Search for the cell housing the specified text and yield its (x, y) center coordinate. 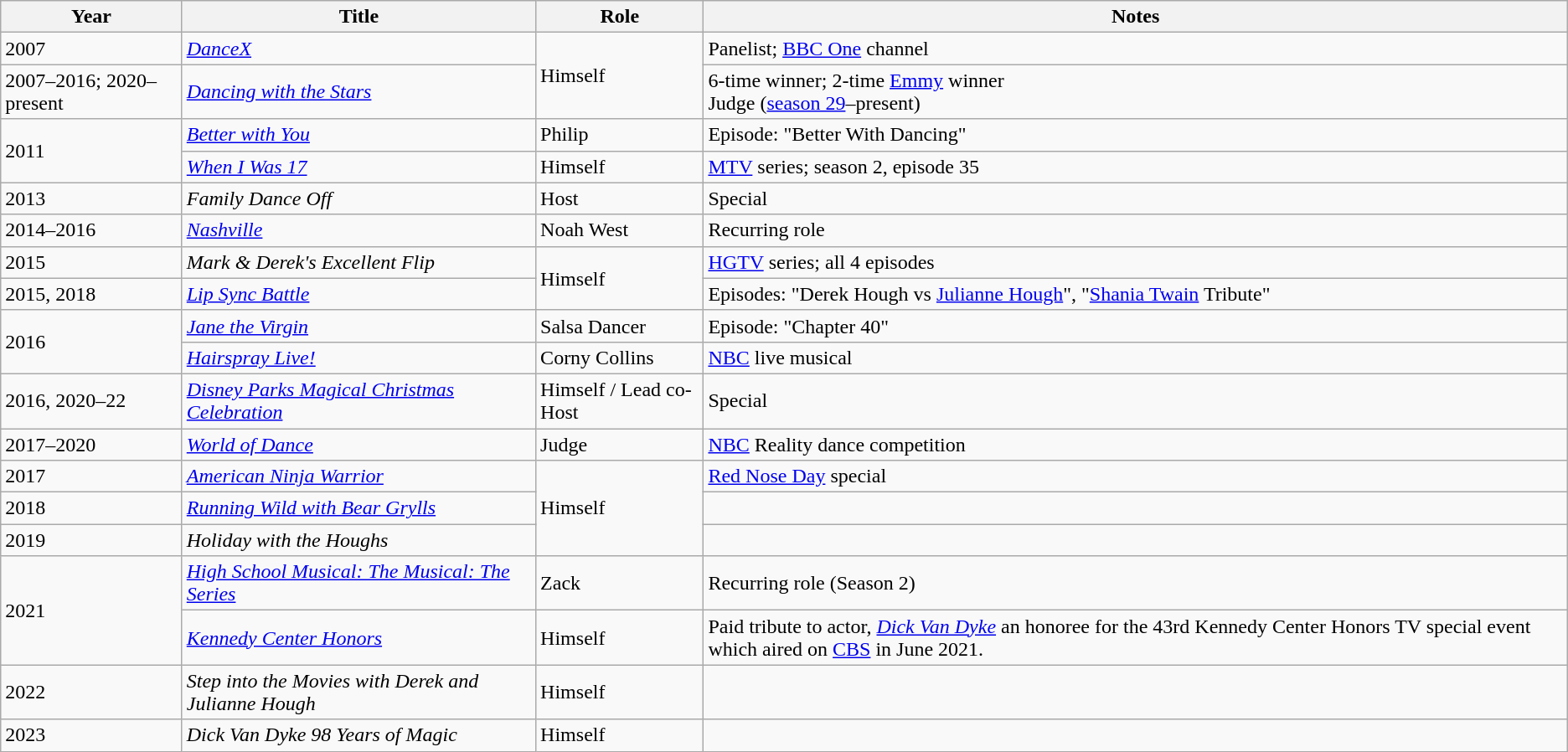
DanceX (358, 49)
Recurring role (1136, 230)
Running Wild with Bear Grylls (358, 508)
2007–2016; 2020–present (91, 92)
Kennedy Center Honors (358, 638)
2021 (91, 610)
Dick Van Dyke 98 Years of Magic (358, 735)
High School Musical: The Musical: The Series (358, 583)
2015 (91, 262)
Noah West (620, 230)
Host (620, 198)
6-time winner; 2-time Emmy winnerJudge (season 29–present) (1136, 92)
2007 (91, 49)
Disney Parks Magical Christmas Celebration (358, 400)
Jane the Virgin (358, 326)
Dancing with the Stars (358, 92)
Notes (1136, 17)
Hairspray Live! (358, 358)
MTV series; season 2, episode 35 (1136, 167)
2014–2016 (91, 230)
Red Nose Day special (1136, 476)
Episode: "Chapter 40" (1136, 326)
2022 (91, 692)
2019 (91, 540)
When I Was 17 (358, 167)
World of Dance (358, 445)
2018 (91, 508)
Year (91, 17)
Paid tribute to actor, Dick Van Dyke an honoree for the 43rd Kennedy Center Honors TV special event which aired on CBS in June 2021. (1136, 638)
NBC live musical (1136, 358)
Family Dance Off (358, 198)
2017–2020 (91, 445)
Panelist; BBC One channel (1136, 49)
Lip Sync Battle (358, 294)
2016, 2020–22 (91, 400)
2015, 2018 (91, 294)
Philip (620, 135)
Mark & Derek's Excellent Flip (358, 262)
Nashville (358, 230)
2017 (91, 476)
Episodes: "Derek Hough vs Julianne Hough", "Shania Twain Tribute" (1136, 294)
2011 (91, 151)
2013 (91, 198)
2016 (91, 342)
American Ninja Warrior (358, 476)
Himself / Lead co-Host (620, 400)
Salsa Dancer (620, 326)
NBC Reality dance competition (1136, 445)
Step into the Movies with Derek and Julianne Hough (358, 692)
2023 (91, 735)
Recurring role (Season 2) (1136, 583)
Zack (620, 583)
Judge (620, 445)
Corny Collins (620, 358)
Better with You (358, 135)
Role (620, 17)
Episode: "Better With Dancing" (1136, 135)
Holiday with the Houghs (358, 540)
Title (358, 17)
HGTV series; all 4 episodes (1136, 262)
